Output the (X, Y) coordinate of the center of the cell containing the given text.  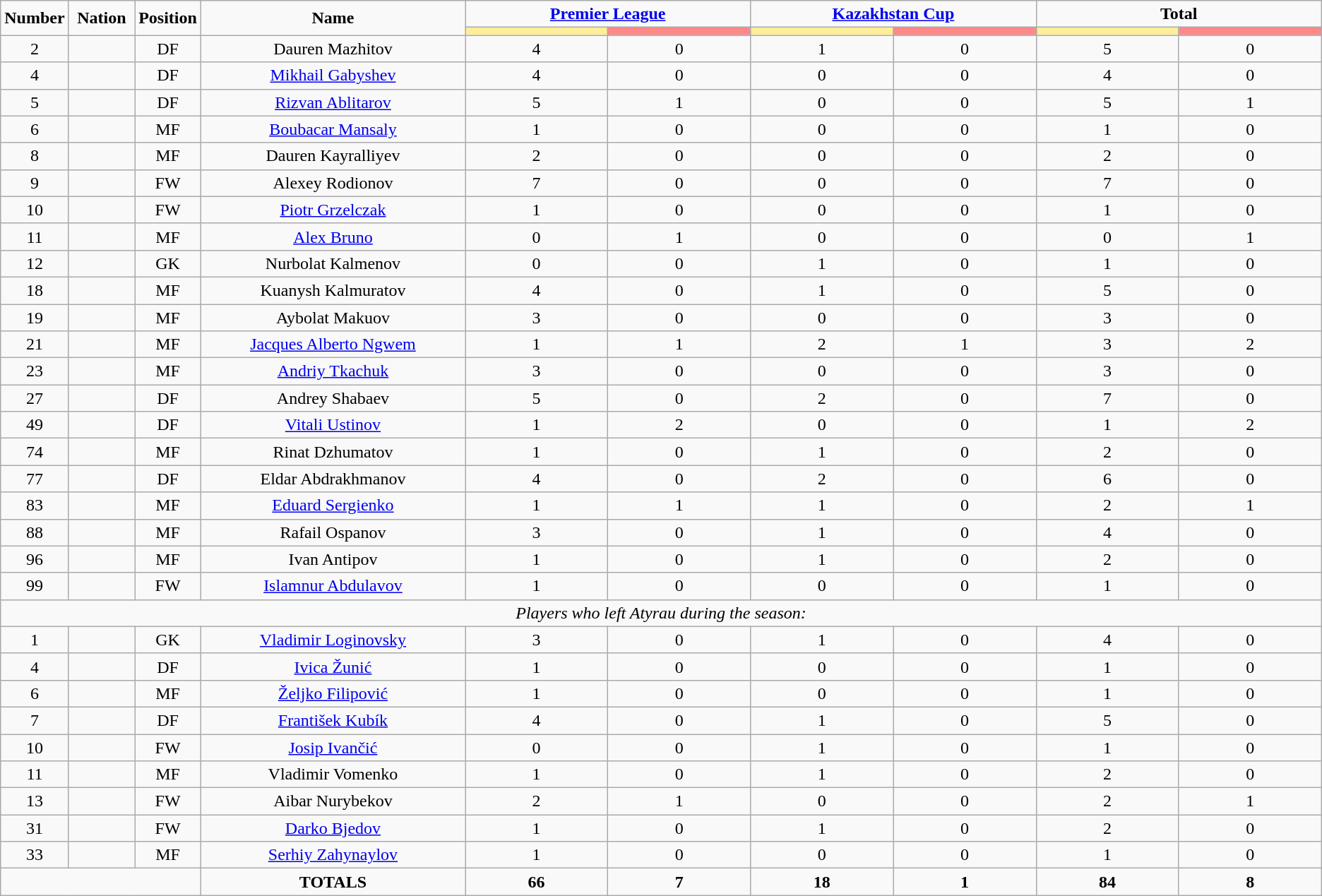
Aybolat Makuov (333, 317)
Aibar Nurybekov (333, 801)
Name (333, 18)
74 (35, 452)
Vladimir Vomenko (333, 775)
Josip Ivančić (333, 748)
Number (35, 18)
77 (35, 479)
31 (35, 828)
František Kubík (333, 720)
Nation (102, 18)
33 (35, 855)
12 (35, 263)
Piotr Grzelczak (333, 210)
96 (35, 559)
Total (1179, 14)
Nurbolat Kalmenov (333, 263)
88 (35, 532)
Vladimir Loginovsky (333, 640)
83 (35, 506)
Islamnur Abdulavov (333, 586)
13 (35, 801)
84 (1107, 882)
Dauren Kayralliyev (333, 156)
Rizvan Ablitarov (333, 102)
Boubacar Mansaly (333, 129)
Željko Filipović (333, 693)
Alex Bruno (333, 237)
Eduard Sergienko (333, 506)
Andriy Tkachuk (333, 371)
Ivan Antipov (333, 559)
Serhiy Zahynaylov (333, 855)
19 (35, 317)
Andrey Shabaev (333, 398)
49 (35, 425)
27 (35, 398)
Kazakhstan Cup (893, 14)
99 (35, 586)
Mikhail Gabyshev (333, 76)
Premier League (607, 14)
Eldar Abdrakhmanov (333, 479)
Jacques Alberto Ngwem (333, 345)
66 (536, 882)
Kuanysh Kalmuratov (333, 290)
Dauren Mazhitov (333, 49)
23 (35, 371)
Rafail Ospanov (333, 532)
Ivica Žunić (333, 667)
21 (35, 345)
Rinat Dzhumatov (333, 452)
Darko Bjedov (333, 828)
Position (168, 18)
TOTALS (333, 882)
Vitali Ustinov (333, 425)
Players who left Atyrau during the season: (661, 613)
Alexey Rodionov (333, 183)
9 (35, 183)
